Search for the cell housing the specified text and yield its (X, Y) center coordinate. 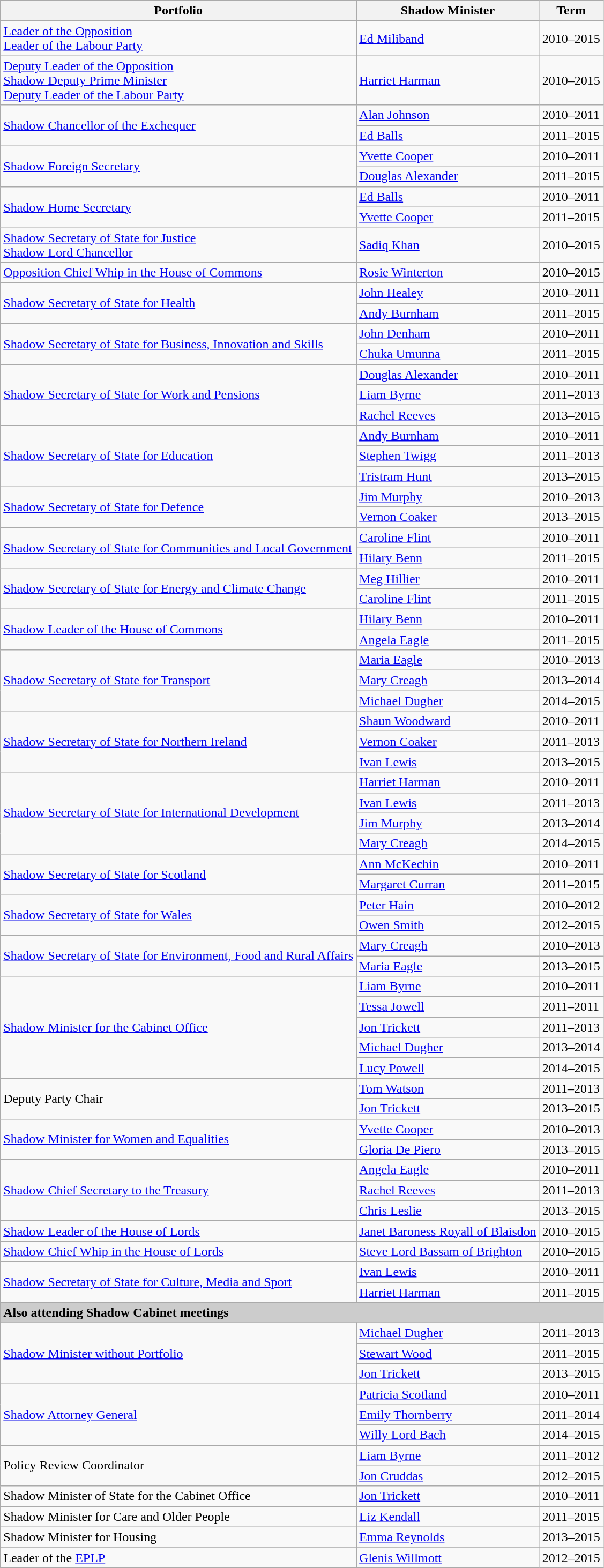
Portfolio (178, 11)
John Denham (448, 334)
Shadow Secretary of State for Health (178, 303)
Shadow Minister for Women and Equalities (178, 1139)
Stewart Wood (448, 1354)
Willy Lord Bach (448, 1435)
Shadow Minister for Care and Older People (178, 1517)
Janet Baroness Royall of Blaisdon (448, 1231)
Shadow Secretary of State for Environment, Food and Rural Affairs (178, 955)
Opposition Chief Whip in the House of Commons (178, 272)
Margaret Curran (448, 884)
Shadow Minister for Housing (178, 1537)
Alan Johnson (448, 115)
Emma Reynolds (448, 1537)
Rosie Winterton (448, 272)
Shadow Chief Whip in the House of Lords (178, 1251)
Also attending Shadow Cabinet meetings (302, 1313)
Ed Miliband (448, 39)
Stephen Twigg (448, 456)
Shadow Secretary of State for Scotland (178, 874)
Shadow Secretary of State for Education (178, 456)
Shadow Leader of the House of Lords (178, 1231)
Ann McKechin (448, 864)
Deputy Leader of the OppositionShadow Deputy Prime MinisterDeputy Leader of the Labour Party (178, 80)
Shaun Woodward (448, 721)
Steve Lord Bassam of Brighton (448, 1251)
Shadow Attorney General (178, 1415)
Tom Watson (448, 1088)
Shadow Home Secretary (178, 207)
Chuka Umunna (448, 354)
Shadow Secretary of State for Culture, Media and Sport (178, 1282)
Shadow Minister of State for the Cabinet Office (178, 1496)
Glenis Willmott (448, 1557)
Sadiq Khan (448, 244)
Shadow Secretary of State for Communities and Local Government (178, 548)
Jon Cruddas (448, 1476)
Shadow Chief Secretary to the Treasury (178, 1190)
Chris Leslie (448, 1211)
Shadow Secretary of State for Wales (178, 915)
Shadow Secretary of State for Transport (178, 681)
Shadow Secretary of State for Energy and Climate Change (178, 588)
Leader of the OppositionLeader of the Labour Party (178, 39)
John Healey (448, 293)
Shadow Secretary of State for International Development (178, 813)
Shadow Secretary of State for JusticeShadow Lord Chancellor (178, 244)
Tristram Hunt (448, 476)
Shadow Secretary of State for Defence (178, 507)
Liz Kendall (448, 1517)
Shadow Leader of the House of Commons (178, 629)
Deputy Party Chair (178, 1099)
Policy Review Coordinator (178, 1466)
Owen Smith (448, 925)
2011–2011 (571, 1007)
Shadow Minister (448, 11)
Meg Hillier (448, 578)
Shadow Secretary of State for Business, Innovation and Skills (178, 344)
2011–2014 (571, 1415)
Shadow Chancellor of the Exchequer (178, 125)
Emily Thornberry (448, 1415)
Shadow Minister for the Cabinet Office (178, 1027)
Gloria De Piero (448, 1149)
Shadow Minister without Portfolio (178, 1354)
Tessa Jowell (448, 1007)
Lucy Powell (448, 1068)
Shadow Secretary of State for Work and Pensions (178, 395)
Patricia Scotland (448, 1394)
Peter Hain (448, 905)
Leader of the EPLP (178, 1557)
Shadow Secretary of State for Northern Ireland (178, 742)
2011–2012 (571, 1455)
Shadow Foreign Secretary (178, 166)
2010–2012 (571, 905)
Term (571, 11)
